For the text-containing cell, return its midpoint in [x, y] coordinate format. 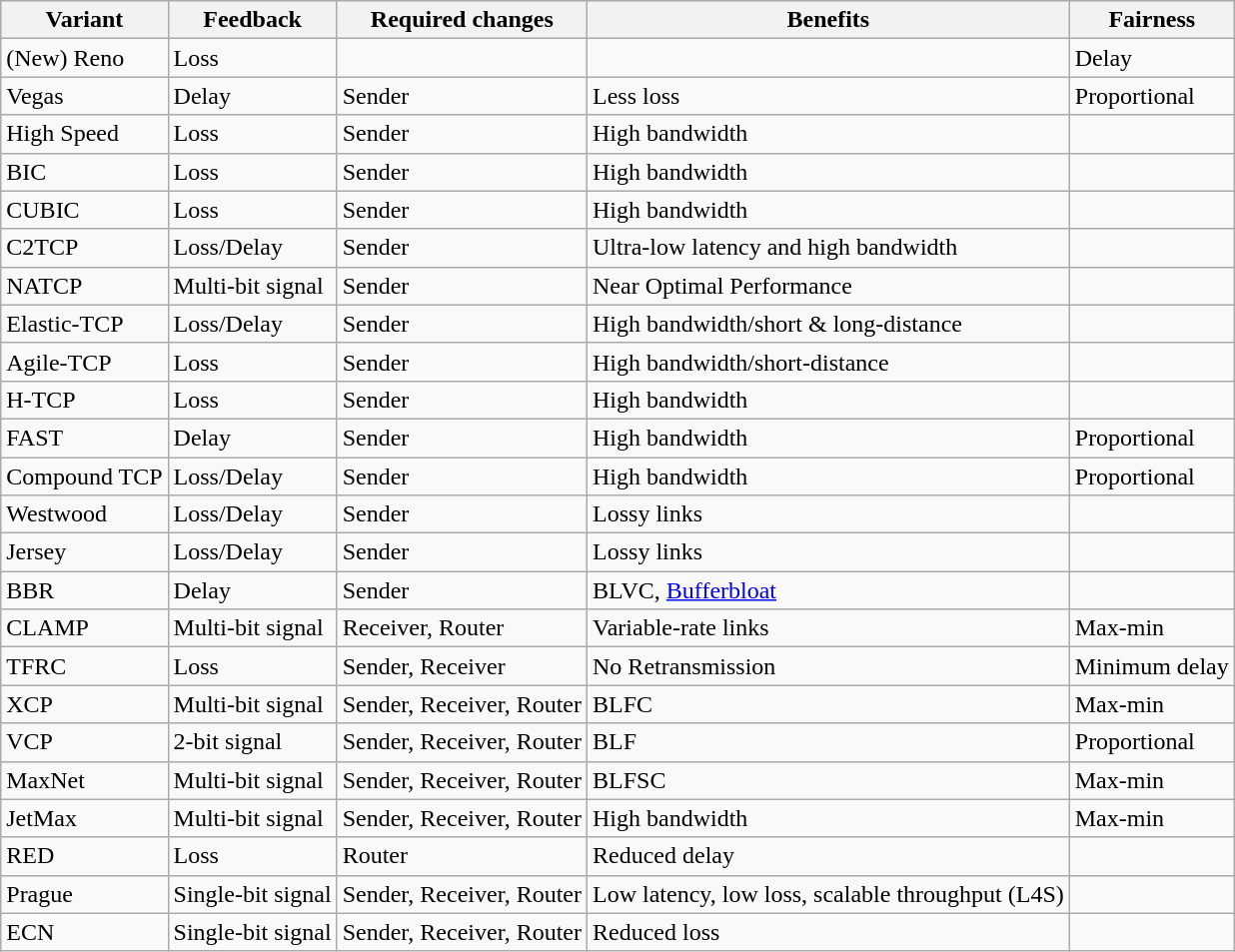
ECN [84, 932]
Low latency, low loss, scalable throughput (L4S) [829, 894]
Agile-TCP [84, 362]
CLAMP [84, 628]
Prague [84, 894]
Variable-rate links [829, 628]
NATCP [84, 286]
H-TCP [84, 400]
TFRC [84, 666]
Ultra-low latency and high bandwidth [829, 248]
Near Optimal Performance [829, 286]
BLFC [829, 704]
(New) Reno [84, 58]
High bandwidth/short & long-distance [829, 324]
JetMax [84, 818]
Fairness [1151, 20]
XCP [84, 704]
RED [84, 856]
Westwood [84, 514]
Sender, Receiver [462, 666]
No Retransmission [829, 666]
Benefits [829, 20]
Reduced loss [829, 932]
Required changes [462, 20]
Reduced delay [829, 856]
Variant [84, 20]
2-bit signal [252, 742]
BIC [84, 172]
Receiver, Router [462, 628]
Less loss [829, 96]
Compound TCP [84, 476]
High bandwidth/short-distance [829, 362]
Jersey [84, 552]
CUBIC [84, 210]
Elastic-TCP [84, 324]
High Speed [84, 134]
VCP [84, 742]
BLVC, Bufferbloat [829, 590]
Feedback [252, 20]
FAST [84, 438]
Vegas [84, 96]
MaxNet [84, 780]
Minimum delay [1151, 666]
BLFSC [829, 780]
BBR [84, 590]
BLF [829, 742]
C2TCP [84, 248]
Router [462, 856]
